From the cell containing the given text, extract its center point as (X, Y) coordinate. 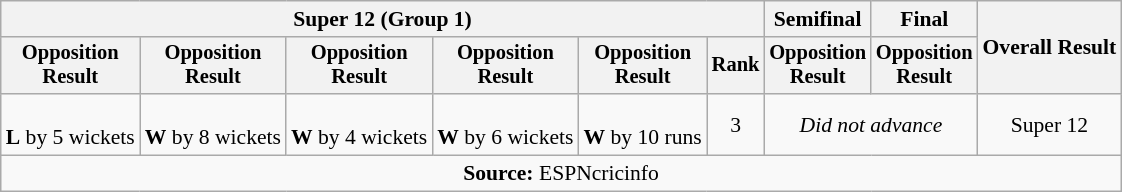
Overall Result (1050, 48)
W by 10 runs (642, 124)
W by 4 wickets (359, 124)
W by 6 wickets (505, 124)
Did not advance (870, 124)
Super 12 (1050, 124)
Final (924, 19)
Super 12 (Group 1) (383, 19)
Semifinal (818, 19)
3 (736, 124)
W by 8 wickets (213, 124)
L by 5 wickets (70, 124)
Rank (736, 66)
Source: ESPNcricinfo (562, 174)
